Capture the cell that displays the provided text and extract its [x, y] central coordinate. 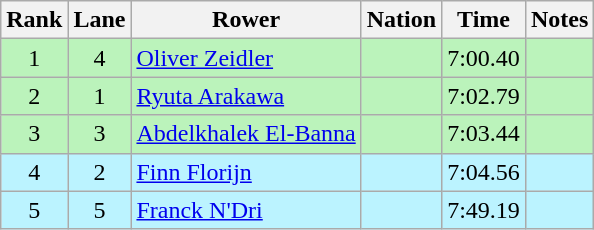
Oliver Zeidler [246, 58]
Abdelkhalek El-Banna [246, 134]
7:00.40 [484, 58]
Time [484, 20]
7:04.56 [484, 172]
Ryuta Arakawa [246, 96]
Finn Florijn [246, 172]
Rank [34, 20]
Nation [401, 20]
7:49.19 [484, 210]
7:02.79 [484, 96]
Notes [559, 20]
Rower [246, 20]
7:03.44 [484, 134]
Lane [100, 20]
Franck N'Dri [246, 210]
